Provide the (x, y) coordinate of the cell's center where the given text is located.  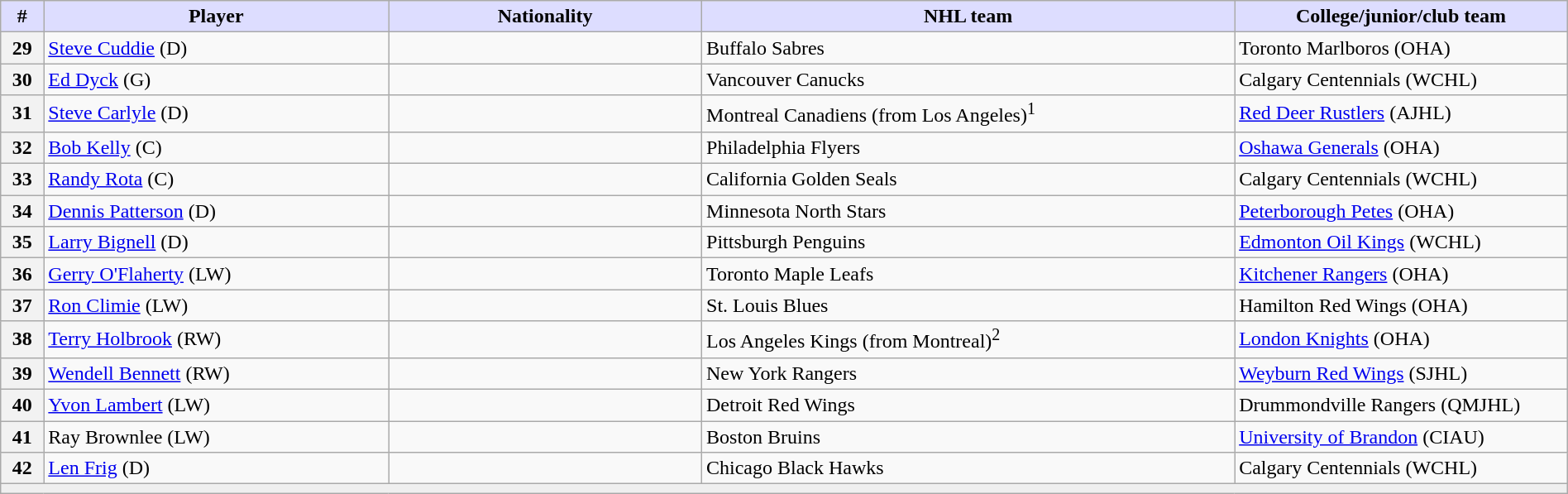
Montreal Canadiens (from Los Angeles)1 (968, 114)
Len Frig (D) (217, 468)
# (22, 17)
31 (22, 114)
30 (22, 79)
Randy Rota (C) (217, 180)
32 (22, 147)
42 (22, 468)
40 (22, 405)
Yvon Lambert (LW) (217, 405)
Gerry O'Flaherty (LW) (217, 274)
Larry Bignell (D) (217, 242)
Toronto Maple Leafs (968, 274)
Steve Carlyle (D) (217, 114)
Weyburn Red Wings (SJHL) (1401, 373)
St. Louis Blues (968, 305)
Terry Holbrook (RW) (217, 339)
36 (22, 274)
34 (22, 211)
London Knights (OHA) (1401, 339)
Red Deer Rustlers (AJHL) (1401, 114)
Steve Cuddie (D) (217, 48)
38 (22, 339)
Hamilton Red Wings (OHA) (1401, 305)
Boston Bruins (968, 437)
29 (22, 48)
33 (22, 180)
Ron Climie (LW) (217, 305)
Minnesota North Stars (968, 211)
39 (22, 373)
New York Rangers (968, 373)
NHL team (968, 17)
Player (217, 17)
Philadelphia Flyers (968, 147)
Kitchener Rangers (OHA) (1401, 274)
41 (22, 437)
Toronto Marlboros (OHA) (1401, 48)
Ed Dyck (G) (217, 79)
37 (22, 305)
Pittsburgh Penguins (968, 242)
College/junior/club team (1401, 17)
Ray Brownlee (LW) (217, 437)
Los Angeles Kings (from Montreal)2 (968, 339)
35 (22, 242)
Dennis Patterson (D) (217, 211)
Chicago Black Hawks (968, 468)
Peterborough Petes (OHA) (1401, 211)
California Golden Seals (968, 180)
Nationality (546, 17)
Wendell Bennett (RW) (217, 373)
University of Brandon (CIAU) (1401, 437)
Oshawa Generals (OHA) (1401, 147)
Drummondville Rangers (QMJHL) (1401, 405)
Vancouver Canucks (968, 79)
Edmonton Oil Kings (WCHL) (1401, 242)
Bob Kelly (C) (217, 147)
Detroit Red Wings (968, 405)
Buffalo Sabres (968, 48)
